From the cell containing the given text, extract its center point as (x, y) coordinate. 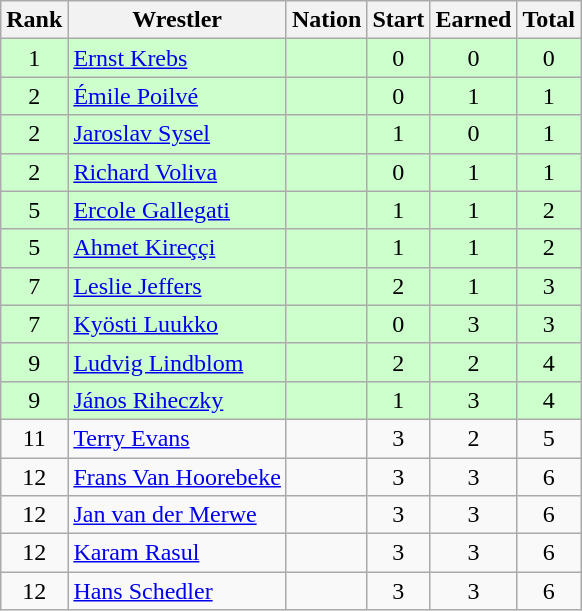
Ahmet Kireççi (178, 248)
Ercole Gallegati (178, 210)
Jaroslav Sysel (178, 134)
Frans Van Hoorebeke (178, 477)
Leslie Jeffers (178, 286)
Kyösti Luukko (178, 324)
Start (398, 20)
Total (549, 20)
Ludvig Lindblom (178, 362)
Nation (326, 20)
Jan van der Merwe (178, 515)
Richard Voliva (178, 172)
Rank (34, 20)
Karam Rasul (178, 553)
Émile Poilvé (178, 96)
Earned (474, 20)
Ernst Krebs (178, 58)
11 (34, 438)
János Riheczky (178, 400)
Hans Schedler (178, 591)
Wrestler (178, 20)
Terry Evans (178, 438)
